From the cell containing the given text, extract its center point as (x, y) coordinate. 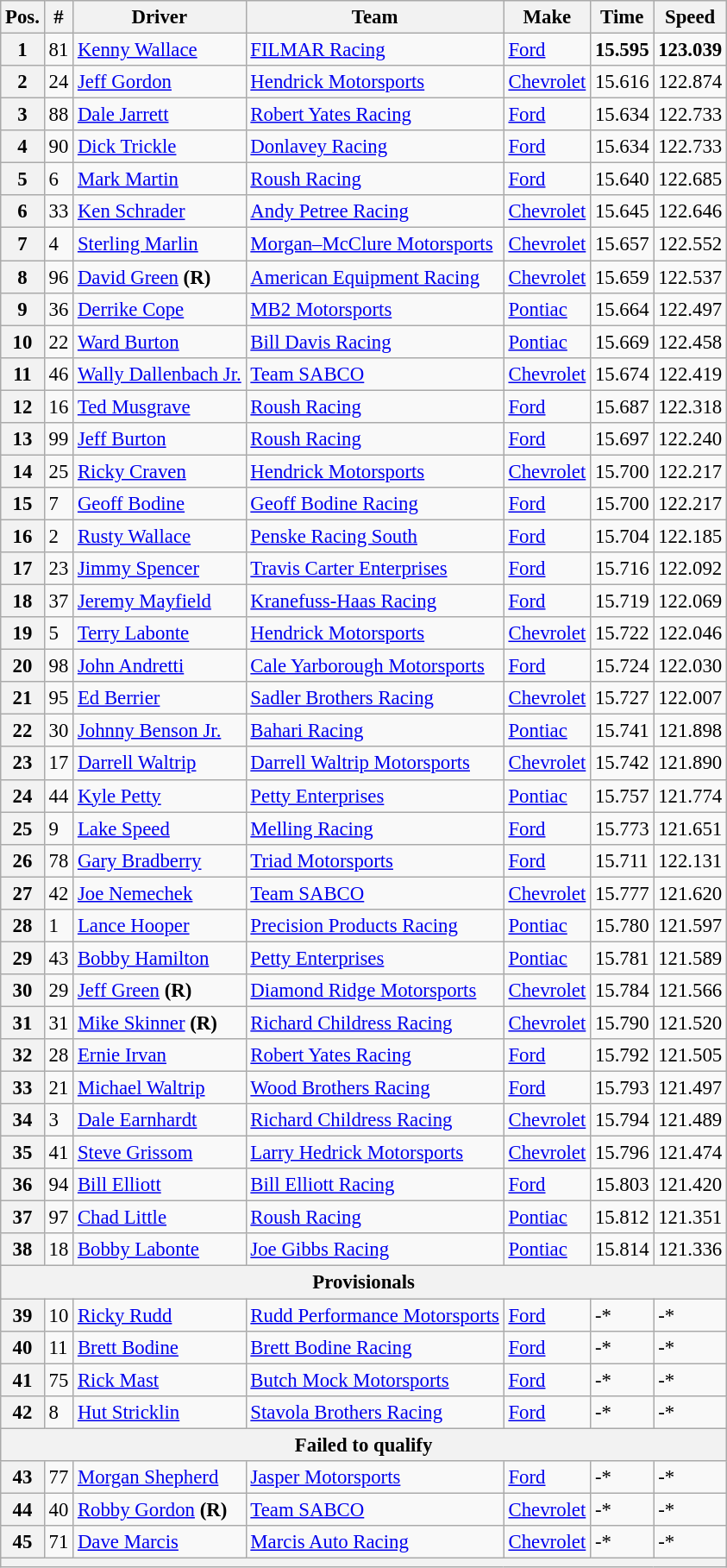
Make (547, 17)
Jeff Green (R) (160, 991)
99 (59, 439)
Dale Jarrett (160, 115)
121.651 (690, 828)
Penske Racing South (374, 536)
20 (22, 666)
Bill Elliott Racing (374, 1185)
15.790 (623, 1023)
121.566 (690, 991)
15.777 (623, 893)
75 (59, 1380)
Cale Yarborough Motorsports (374, 666)
Jeff Gordon (160, 82)
32 (22, 1055)
Ricky Craven (160, 471)
Wood Brothers Racing (374, 1088)
Speed (690, 17)
15.659 (623, 277)
Rudd Performance Motorsports (374, 1315)
Donlavey Racing (374, 147)
121.620 (690, 893)
46 (59, 374)
15.669 (623, 342)
122.030 (690, 666)
# (59, 17)
77 (59, 1477)
122.318 (690, 406)
Rusty Wallace (160, 536)
15.757 (623, 796)
Ted Musgrave (160, 406)
Darrell Waltrip Motorsports (374, 764)
Jeremy Mayfield (160, 601)
15.814 (623, 1250)
81 (59, 50)
Time (623, 17)
15.719 (623, 601)
15.792 (623, 1055)
15.674 (623, 374)
98 (59, 666)
15.727 (623, 698)
15.781 (623, 958)
122.685 (690, 179)
12 (22, 406)
Triad Motorsports (374, 860)
15.724 (623, 666)
Ernie Irvan (160, 1055)
96 (59, 277)
MB2 Motorsports (374, 309)
15.741 (623, 731)
121.497 (690, 1088)
Joe Gibbs Racing (374, 1250)
121.505 (690, 1055)
15.773 (623, 828)
Bahari Racing (374, 731)
Sterling Marlin (160, 244)
38 (22, 1250)
Diamond Ridge Motorsports (374, 991)
94 (59, 1185)
15.780 (623, 926)
71 (59, 1542)
15.812 (623, 1218)
Kyle Petty (160, 796)
15.803 (623, 1185)
Hut Stricklin (160, 1412)
Kenny Wallace (160, 50)
Morgan Shepherd (160, 1477)
122.552 (690, 244)
15.784 (623, 991)
15.616 (623, 82)
122.419 (690, 374)
Morgan–McClure Motorsports (374, 244)
Mike Skinner (R) (160, 1023)
121.589 (690, 958)
15 (22, 504)
121.351 (690, 1218)
121.336 (690, 1250)
Precision Products Racing (374, 926)
26 (22, 860)
Ken Schrader (160, 211)
Driver (160, 17)
121.890 (690, 764)
FILMAR Racing (374, 50)
90 (59, 147)
Wally Dallenbach Jr. (160, 374)
122.458 (690, 342)
123.039 (690, 50)
Jimmy Spencer (160, 569)
Lake Speed (160, 828)
Team (374, 17)
Ward Burton (160, 342)
David Green (R) (160, 277)
35 (22, 1153)
122.185 (690, 536)
122.646 (690, 211)
Gary Bradberry (160, 860)
15.711 (623, 860)
Ed Berrier (160, 698)
15.657 (623, 244)
121.898 (690, 731)
95 (59, 698)
19 (22, 633)
Rick Mast (160, 1380)
15.697 (623, 439)
15.640 (623, 179)
Butch Mock Motorsports (374, 1380)
121.420 (690, 1185)
15.796 (623, 1153)
Darrell Waltrip (160, 764)
122.007 (690, 698)
15.794 (623, 1120)
14 (22, 471)
Pos. (22, 17)
122.046 (690, 633)
Lance Hooper (160, 926)
15.742 (623, 764)
Geoff Bodine (160, 504)
15.595 (623, 50)
121.474 (690, 1153)
122.131 (690, 860)
121.597 (690, 926)
Joe Nemechek (160, 893)
122.497 (690, 309)
Travis Carter Enterprises (374, 569)
15.645 (623, 211)
Johnny Benson Jr. (160, 731)
Brett Bodine Racing (374, 1347)
15.664 (623, 309)
Bill Davis Racing (374, 342)
Ricky Rudd (160, 1315)
78 (59, 860)
15.722 (623, 633)
15.716 (623, 569)
121.774 (690, 796)
122.069 (690, 601)
Kranefuss-Haas Racing (374, 601)
Larry Hedrick Motorsports (374, 1153)
Dave Marcis (160, 1542)
122.537 (690, 277)
121.489 (690, 1120)
88 (59, 115)
Failed to qualify (364, 1445)
45 (22, 1542)
Derrike Cope (160, 309)
Stavola Brothers Racing (374, 1412)
Marcis Auto Racing (374, 1542)
27 (22, 893)
Bill Elliott (160, 1185)
Michael Waltrip (160, 1088)
Melling Racing (374, 828)
15.704 (623, 536)
Bobby Hamilton (160, 958)
Steve Grissom (160, 1153)
Geoff Bodine Racing (374, 504)
Provisionals (364, 1282)
Andy Petree Racing (374, 211)
Jasper Motorsports (374, 1477)
John Andretti (160, 666)
Dale Earnhardt (160, 1120)
Chad Little (160, 1218)
Brett Bodine (160, 1347)
American Equipment Racing (374, 277)
Terry Labonte (160, 633)
39 (22, 1315)
122.240 (690, 439)
Robby Gordon (R) (160, 1509)
Mark Martin (160, 179)
Jeff Burton (160, 439)
15.687 (623, 406)
13 (22, 439)
Bobby Labonte (160, 1250)
34 (22, 1120)
97 (59, 1218)
122.092 (690, 569)
122.874 (690, 82)
Dick Trickle (160, 147)
Sadler Brothers Racing (374, 698)
15.793 (623, 1088)
121.520 (690, 1023)
